Search for the cell housing the specified text and yield its (X, Y) center coordinate. 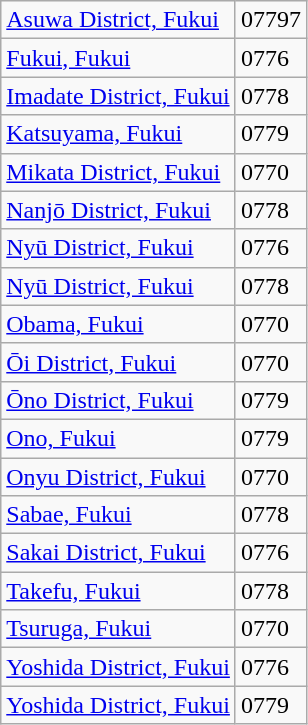
Sabae, Fukui (118, 515)
Imadate District, Fukui (118, 96)
Ono, Fukui (118, 438)
Ōno District, Fukui (118, 400)
Tsuruga, Fukui (118, 629)
Ōi District, Fukui (118, 362)
Takefu, Fukui (118, 591)
Obama, Fukui (118, 324)
Sakai District, Fukui (118, 553)
Fukui, Fukui (118, 58)
Nanjō District, Fukui (118, 210)
07797 (270, 20)
Katsuyama, Fukui (118, 134)
Onyu District, Fukui (118, 477)
Mikata District, Fukui (118, 172)
Asuwa District, Fukui (118, 20)
